Search for the cell housing the specified text and yield its [X, Y] center coordinate. 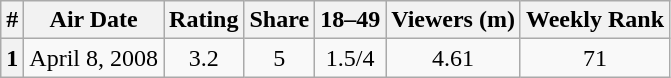
Weekly Rank [594, 20]
5 [280, 58]
Share [280, 20]
# [12, 20]
Rating [204, 20]
1.5/4 [350, 58]
1 [12, 58]
3.2 [204, 58]
April 8, 2008 [94, 58]
4.61 [454, 58]
Viewers (m) [454, 20]
Air Date [94, 20]
18–49 [350, 20]
71 [594, 58]
